Output the (X, Y) coordinate of the center of the cell containing the given text.  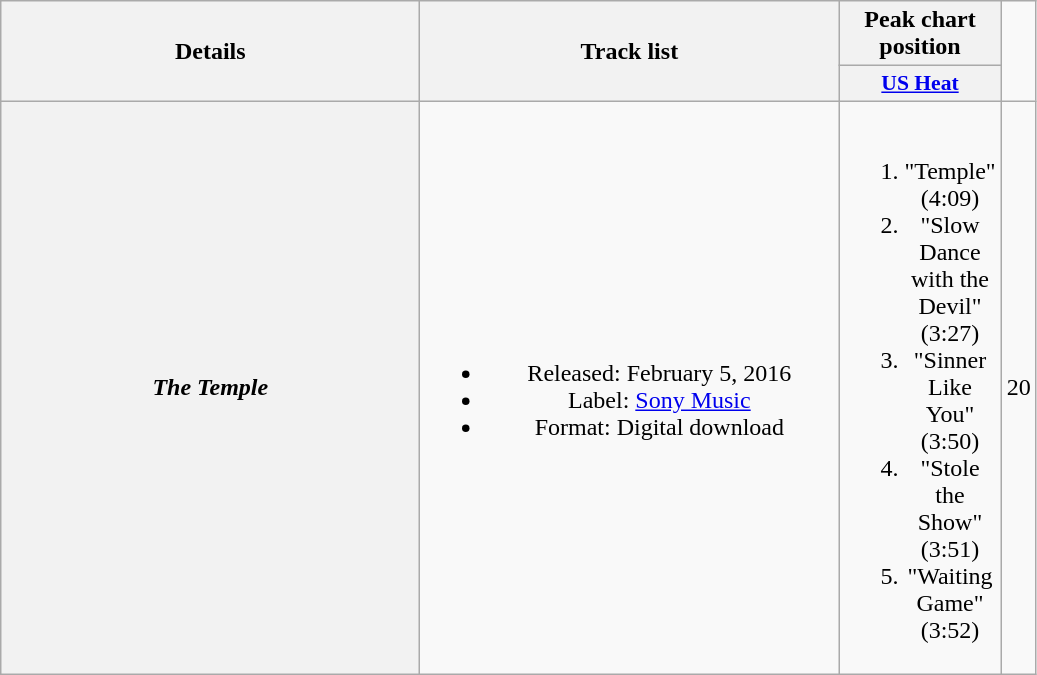
Released: February 5, 2016Label: Sony MusicFormat: Digital download (630, 387)
The Temple (210, 387)
US Heat (920, 84)
Peak chart position (920, 34)
Track list (630, 52)
"Temple" (4:09)"Slow Dance with the Devil" (3:27)"Sinner Like You" (3:50)"Stole the Show" (3:51)"Waiting Game" (3:52) (920, 387)
20 (1018, 387)
Details (210, 52)
